Provide the [x, y] coordinate of the cell's center where the given text is located.  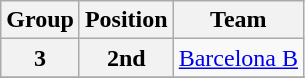
2nd [126, 58]
Barcelona B [238, 58]
Team [238, 20]
Group [40, 20]
3 [40, 58]
Position [126, 20]
